Determine the [X, Y] coordinate at the center of the cell enclosing the given text.  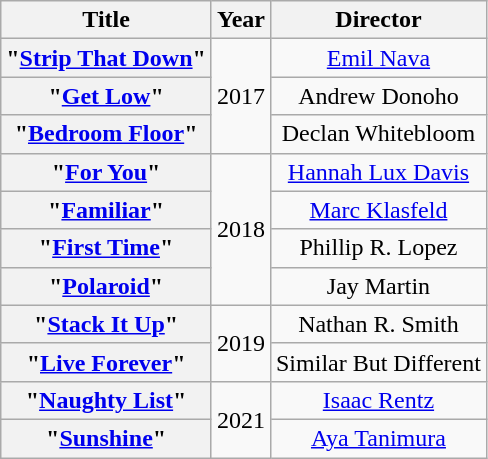
"Strip That Down" [106, 58]
"First Time" [106, 248]
"Live Forever" [106, 362]
2019 [240, 343]
Title [106, 20]
Hannah Lux Davis [378, 172]
"Sunshine" [106, 438]
Emil Nava [378, 58]
"Polaroid" [106, 286]
Declan Whitebloom [378, 134]
Similar But Different [378, 362]
Aya Tanimura [378, 438]
Phillip R. Lopez [378, 248]
Year [240, 20]
Jay Martin [378, 286]
Nathan R. Smith [378, 324]
"Naughty List" [106, 400]
Marc Klasfeld [378, 210]
2018 [240, 229]
"Familiar" [106, 210]
Andrew Donoho [378, 96]
"Stack It Up" [106, 324]
"Bedroom Floor" [106, 134]
Director [378, 20]
Isaac Rentz [378, 400]
"Get Low" [106, 96]
"For You" [106, 172]
2017 [240, 96]
2021 [240, 419]
